Output the (X, Y) coordinate of the center of the cell containing the given text.  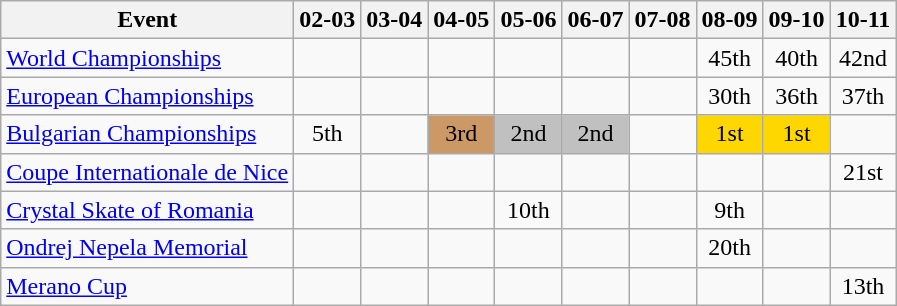
13th (863, 286)
06-07 (596, 20)
Crystal Skate of Romania (148, 210)
09-10 (796, 20)
5th (328, 134)
08-09 (730, 20)
07-08 (662, 20)
45th (730, 58)
02-03 (328, 20)
World Championships (148, 58)
3rd (462, 134)
Ondrej Nepela Memorial (148, 248)
05-06 (528, 20)
Event (148, 20)
20th (730, 248)
42nd (863, 58)
European Championships (148, 96)
37th (863, 96)
04-05 (462, 20)
03-04 (394, 20)
10th (528, 210)
36th (796, 96)
40th (796, 58)
Bulgarian Championships (148, 134)
Merano Cup (148, 286)
10-11 (863, 20)
30th (730, 96)
Coupe Internationale de Nice (148, 172)
9th (730, 210)
21st (863, 172)
